Provide the [X, Y] coordinate of the cell's center where the given text is located.  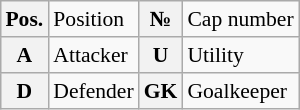
№ [161, 19]
Attacker [93, 55]
Pos. [24, 19]
Position [93, 19]
GK [161, 91]
Cap number [240, 19]
Utility [240, 55]
A [24, 55]
U [161, 55]
Defender [93, 91]
Goalkeeper [240, 91]
D [24, 91]
